Locate the cell with the specified text and output its [x, y] center coordinate. 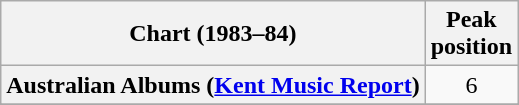
Chart (1983–84) [213, 34]
6 [471, 85]
Peakposition [471, 34]
Australian Albums (Kent Music Report) [213, 85]
